Output the (x, y) coordinate of the center of the cell containing the given text.  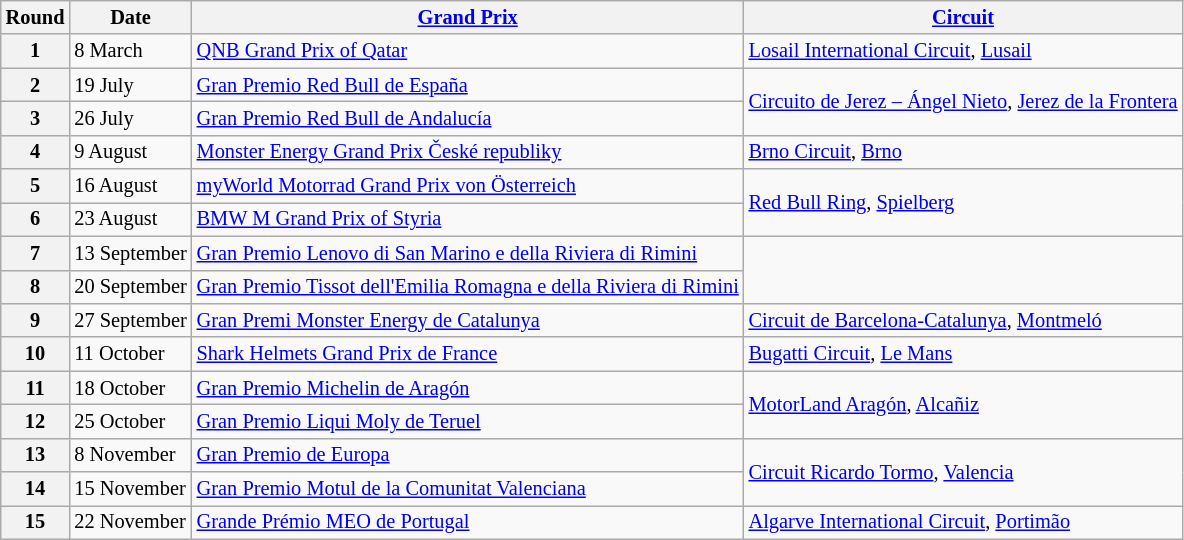
20 September (130, 287)
25 October (130, 421)
Date (130, 17)
Losail International Circuit, Lusail (964, 51)
Gran Premio Lenovo di San Marino e della Riviera di Rimini (468, 253)
26 July (130, 118)
Grande Prémio MEO de Portugal (468, 522)
Circuito de Jerez – Ángel Nieto, Jerez de la Frontera (964, 102)
13 (36, 455)
18 October (130, 388)
4 (36, 152)
19 July (130, 85)
11 (36, 388)
15 November (130, 489)
10 (36, 354)
9 (36, 320)
5 (36, 186)
Gran Premio Michelin de Aragón (468, 388)
8 (36, 287)
11 October (130, 354)
Shark Helmets Grand Prix de France (468, 354)
15 (36, 522)
Gran Premio de Europa (468, 455)
7 (36, 253)
9 August (130, 152)
BMW M Grand Prix of Styria (468, 219)
Gran Premio Liqui Moly de Teruel (468, 421)
Red Bull Ring, Spielberg (964, 202)
Gran Premi Monster Energy de Catalunya (468, 320)
Gran Premio Red Bull de España (468, 85)
Gran Premio Motul de la Comunitat Valenciana (468, 489)
Circuit de Barcelona-Catalunya, Montmeló (964, 320)
Algarve International Circuit, Portimão (964, 522)
Circuit Ricardo Tormo, Valencia (964, 472)
1 (36, 51)
Monster Energy Grand Prix České republiky (468, 152)
QNB Grand Prix of Qatar (468, 51)
Grand Prix (468, 17)
8 March (130, 51)
27 September (130, 320)
16 August (130, 186)
23 August (130, 219)
6 (36, 219)
Gran Premio Tissot dell'Emilia Romagna e della Riviera di Rimini (468, 287)
13 September (130, 253)
Round (36, 17)
myWorld Motorrad Grand Prix von Österreich (468, 186)
3 (36, 118)
14 (36, 489)
Gran Premio Red Bull de Andalucía (468, 118)
MotorLand Aragón, Alcañiz (964, 404)
Bugatti Circuit, Le Mans (964, 354)
Brno Circuit, Brno (964, 152)
22 November (130, 522)
Circuit (964, 17)
2 (36, 85)
12 (36, 421)
8 November (130, 455)
